For the text-containing cell, return its midpoint in (X, Y) coordinate format. 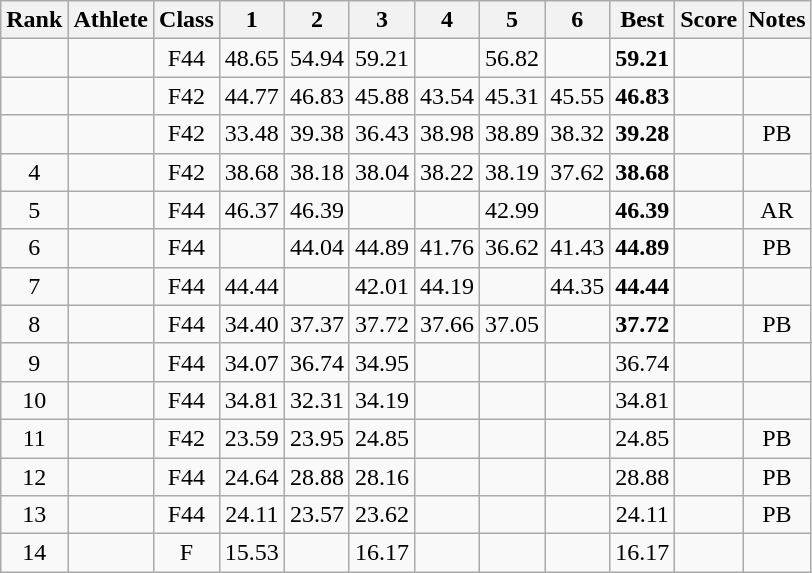
10 (34, 400)
34.19 (382, 400)
F (187, 553)
23.62 (382, 515)
3 (382, 20)
36.62 (512, 248)
38.22 (446, 172)
43.54 (446, 96)
Rank (34, 20)
38.18 (316, 172)
44.35 (578, 286)
23.57 (316, 515)
15.53 (252, 553)
46.37 (252, 210)
37.66 (446, 324)
24.64 (252, 477)
39.28 (642, 134)
38.19 (512, 172)
38.98 (446, 134)
1 (252, 20)
37.62 (578, 172)
Best (642, 20)
42.99 (512, 210)
39.38 (316, 134)
12 (34, 477)
8 (34, 324)
34.40 (252, 324)
Class (187, 20)
44.19 (446, 286)
56.82 (512, 58)
54.94 (316, 58)
2 (316, 20)
36.43 (382, 134)
41.43 (578, 248)
Score (709, 20)
34.95 (382, 362)
38.89 (512, 134)
44.04 (316, 248)
37.05 (512, 324)
13 (34, 515)
11 (34, 438)
38.04 (382, 172)
44.77 (252, 96)
34.07 (252, 362)
45.31 (512, 96)
23.95 (316, 438)
37.37 (316, 324)
38.32 (578, 134)
Athlete (111, 20)
45.55 (578, 96)
AR (777, 210)
41.76 (446, 248)
9 (34, 362)
45.88 (382, 96)
14 (34, 553)
48.65 (252, 58)
7 (34, 286)
33.48 (252, 134)
Notes (777, 20)
23.59 (252, 438)
32.31 (316, 400)
28.16 (382, 477)
42.01 (382, 286)
